Scan for the cell matching the given text and deliver its (X, Y) coordinate at center. 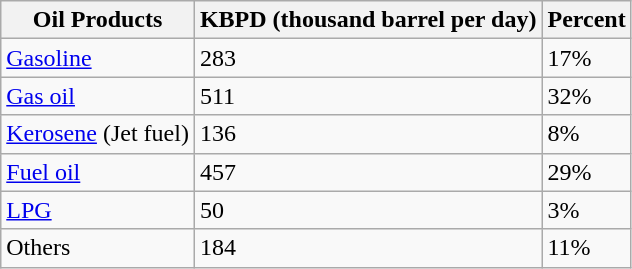
Percent (586, 20)
136 (368, 134)
29% (586, 172)
Others (98, 248)
Oil Products (98, 20)
17% (586, 58)
457 (368, 172)
8% (586, 134)
Fuel oil (98, 172)
50 (368, 210)
3% (586, 210)
KBPD (thousand barrel per day) (368, 20)
Gasoline (98, 58)
511 (368, 96)
11% (586, 248)
283 (368, 58)
Kerosene (Jet fuel) (98, 134)
LPG (98, 210)
184 (368, 248)
Gas oil (98, 96)
32% (586, 96)
